Locate the cell with the specified text and output its (x, y) center coordinate. 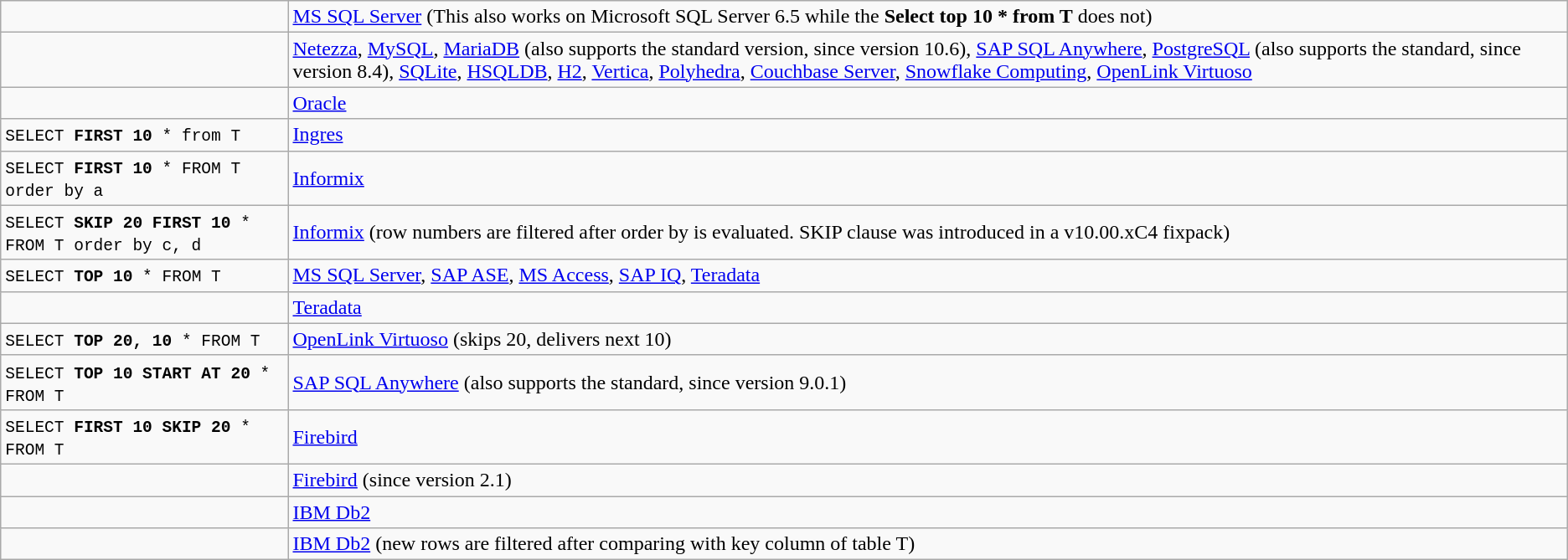
Firebird (since version 2.1) (928, 480)
SELECT FIRST 10 * from T (144, 135)
SELECT TOP 10 * FROM T (144, 275)
Informix (928, 177)
SELECT FIRST 10 * FROM T order by a (144, 177)
SELECT FIRST 10 SKIP 20 * FROM T (144, 437)
SELECT SKIP 20 FIRST 10 * FROM T order by c, d (144, 233)
IBM Db2 (new rows are filtered after comparing with key column of table T) (928, 544)
SELECT TOP 10 START AT 20 * FROM T (144, 382)
MS SQL Server, SAP ASE, MS Access, SAP IQ, Teradata (928, 275)
MS SQL Server (This also works on Microsoft SQL Server 6.5 while the Select top 10 * from T does not) (928, 17)
Firebird (928, 437)
Informix (row numbers are filtered after order by is evaluated. SKIP clause was introduced in a v10.00.xC4 fixpack) (928, 233)
Oracle (928, 103)
SAP SQL Anywhere (also supports the standard, since version 9.0.1) (928, 382)
Ingres (928, 135)
Teradata (928, 307)
SELECT TOP 20, 10 * FROM T (144, 339)
IBM Db2 (928, 511)
OpenLink Virtuoso (skips 20, delivers next 10) (928, 339)
